Pinpoint the cell where the given text exists, returning its (X, Y) midpoint coordinate. 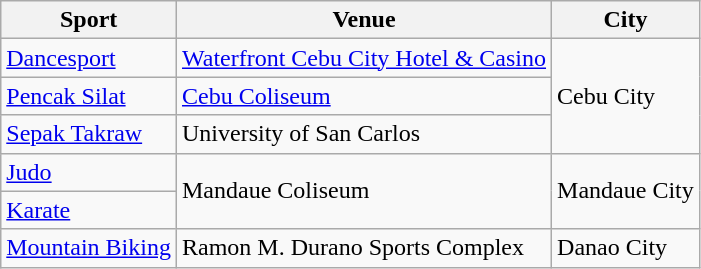
Waterfront Cebu City Hotel & Casino (364, 58)
Karate (89, 210)
Cebu City (626, 96)
Danao City (626, 248)
Venue (364, 20)
Mountain Biking (89, 248)
Mandaue City (626, 191)
Dancesport (89, 58)
Judo (89, 172)
Pencak Silat (89, 96)
City (626, 20)
University of San Carlos (364, 134)
Ramon M. Durano Sports Complex (364, 248)
Mandaue Coliseum (364, 191)
Cebu Coliseum (364, 96)
Sport (89, 20)
Sepak Takraw (89, 134)
